Find where the given text appears and provide that cell's center as [x, y] coordinate. 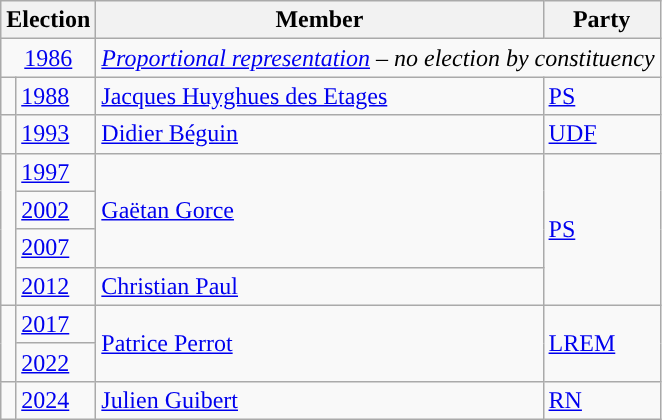
Didier Béguin [320, 134]
2002 [56, 210]
Election [48, 20]
1993 [56, 134]
Julien Guibert [320, 400]
Jacques Huyghues des Etages [320, 96]
RN [602, 400]
Christian Paul [320, 286]
2012 [56, 286]
2024 [56, 400]
Member [320, 20]
Party [602, 20]
Patrice Perrot [320, 343]
Proportional representation – no election by constituency [378, 58]
2007 [56, 248]
2017 [56, 324]
1988 [56, 96]
Gaëtan Gorce [320, 210]
1997 [56, 172]
LREM [602, 343]
1986 [48, 58]
2022 [56, 362]
UDF [602, 134]
